Detect which cell encompasses the target text, then output its (x, y) center coordinate. 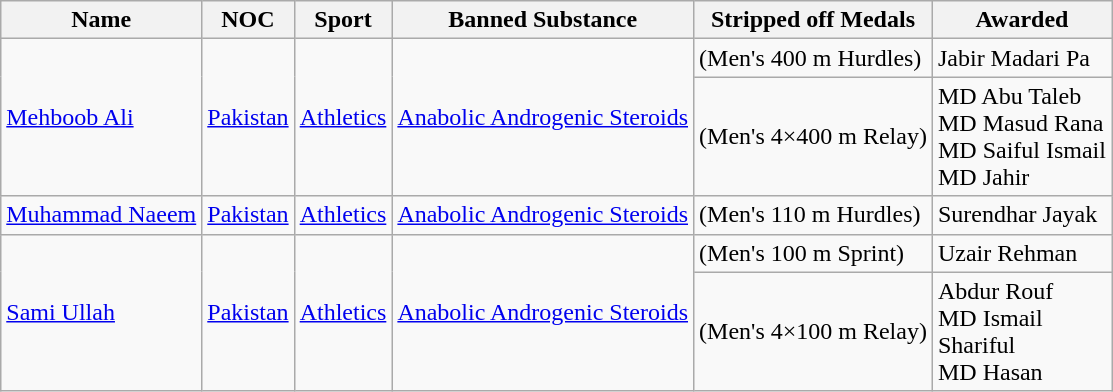
(Men's 4×100 m Relay) (814, 332)
(Men's 100 m Sprint) (814, 253)
(Men's 110 m Hurdles) (814, 215)
Awarded (1022, 20)
Surendhar Jayak (1022, 215)
Sport (343, 20)
Abdur Rouf MD Ismail Shariful MD Hasan (1022, 332)
Jabir Madari Pa (1022, 58)
NOC (248, 20)
Uzair Rehman (1022, 253)
MD Abu Taleb MD Masud Rana MD Saiful Ismail MD Jahir (1022, 136)
Sami Ullah (102, 312)
(Men's 4×400 m Relay) (814, 136)
Muhammad Naeem (102, 215)
Name (102, 20)
Stripped off Medals (814, 20)
(Men's 400 m Hurdles) (814, 58)
Banned Substance (543, 20)
Mehboob Ali (102, 118)
